Pinpoint the cell where the given text exists, returning its [X, Y] midpoint coordinate. 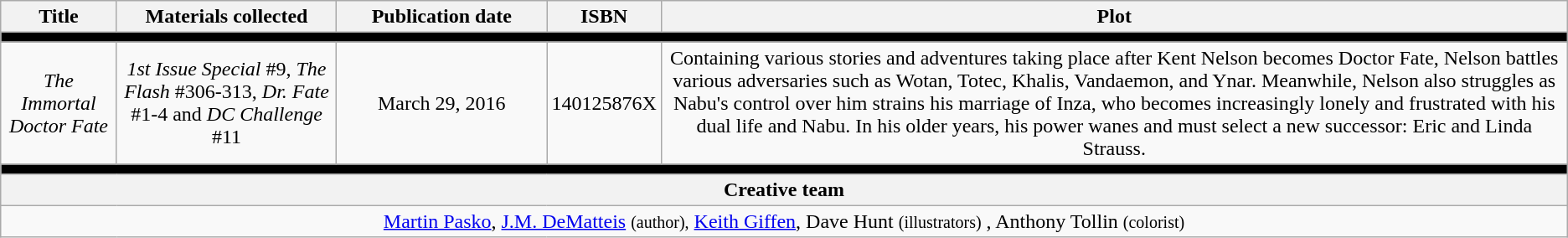
Creative team [784, 189]
Title [59, 17]
Publication date [442, 17]
140125876X [604, 103]
Materials collected [226, 17]
The Immortal Doctor Fate [59, 103]
1st Issue Special #9, The Flash #306-313, Dr. Fate #1-4 and DC Challenge #11 [226, 103]
Plot [1114, 17]
ISBN [604, 17]
Martin Pasko, J.M. DeMatteis (author), Keith Giffen, Dave Hunt (illustrators) , Anthony Tollin (colorist) [784, 221]
March 29, 2016 [442, 103]
